Return [X, Y] of the center of cell containing provided text 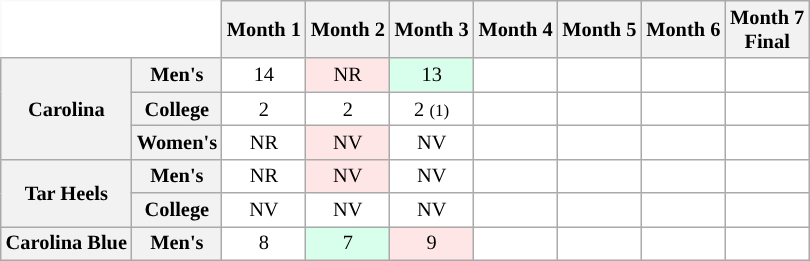
Women's [177, 142]
Month 3 [432, 29]
13 [432, 75]
Month 6 [683, 29]
Carolina [66, 108]
Month 7Final [767, 29]
Carolina Blue [66, 243]
Month 5 [599, 29]
Month 2 [348, 29]
7 [348, 243]
14 [264, 75]
Month 4 [516, 29]
9 [432, 243]
8 [264, 243]
2 (1) [432, 109]
Month 1 [264, 29]
Tar Heels [66, 192]
